Pinpoint the cell where the given text exists, returning its (X, Y) midpoint coordinate. 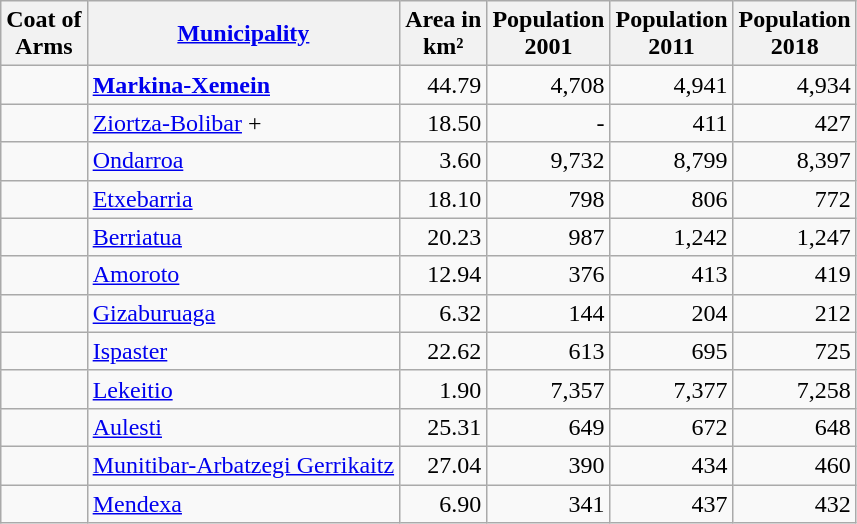
Ondarroa (243, 161)
- (548, 123)
8,397 (794, 161)
12.94 (444, 275)
144 (548, 313)
987 (548, 237)
3.60 (444, 161)
341 (548, 503)
437 (672, 503)
432 (794, 503)
Coat ofArms (44, 34)
649 (548, 427)
Ispaster (243, 351)
Etxebarria (243, 199)
Berriatua (243, 237)
18.10 (444, 199)
376 (548, 275)
411 (672, 123)
Markina-Xemein (243, 85)
27.04 (444, 465)
427 (794, 123)
648 (794, 427)
725 (794, 351)
390 (548, 465)
695 (672, 351)
Ziortza-Bolibar + (243, 123)
798 (548, 199)
Aulesti (243, 427)
Municipality (243, 34)
4,708 (548, 85)
Population2018 (794, 34)
613 (548, 351)
4,934 (794, 85)
212 (794, 313)
Lekeitio (243, 389)
Gizaburuaga (243, 313)
772 (794, 199)
7,357 (548, 389)
Munitibar-Arbatzegi Gerrikaitz (243, 465)
413 (672, 275)
22.62 (444, 351)
9,732 (548, 161)
1.90 (444, 389)
Population2011 (672, 34)
7,258 (794, 389)
6.90 (444, 503)
1,242 (672, 237)
419 (794, 275)
Amoroto (243, 275)
672 (672, 427)
Area in km² (444, 34)
Mendexa (243, 503)
806 (672, 199)
460 (794, 465)
6.32 (444, 313)
18.50 (444, 123)
434 (672, 465)
Population2001 (548, 34)
4,941 (672, 85)
204 (672, 313)
44.79 (444, 85)
20.23 (444, 237)
1,247 (794, 237)
8,799 (672, 161)
25.31 (444, 427)
7,377 (672, 389)
